Pinpoint the cell where the given text exists, returning its [x, y] midpoint coordinate. 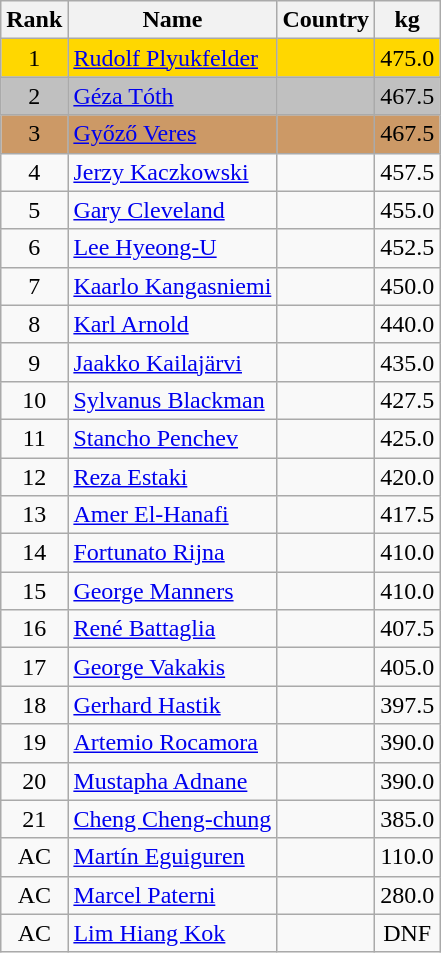
435.0 [408, 362]
Stancho Penchev [172, 438]
7 [34, 286]
427.5 [408, 400]
Fortunato Rijna [172, 553]
12 [34, 477]
14 [34, 553]
Mustapha Adnane [172, 781]
9 [34, 362]
20 [34, 781]
18 [34, 705]
Reza Estaki [172, 477]
Marcel Paterni [172, 895]
George Vakakis [172, 667]
17 [34, 667]
Country [326, 20]
420.0 [408, 477]
452.5 [408, 248]
5 [34, 210]
Martín Eguiguren [172, 857]
13 [34, 515]
Rudolf Plyukfelder [172, 58]
450.0 [408, 286]
280.0 [408, 895]
kg [408, 20]
Rank [34, 20]
8 [34, 324]
15 [34, 591]
Karl Arnold [172, 324]
Győző Veres [172, 134]
Cheng Cheng-chung [172, 819]
Géza Tóth [172, 96]
1 [34, 58]
19 [34, 743]
440.0 [408, 324]
405.0 [408, 667]
110.0 [408, 857]
425.0 [408, 438]
397.5 [408, 705]
2 [34, 96]
Gary Cleveland [172, 210]
10 [34, 400]
Amer El-Hanafi [172, 515]
407.5 [408, 629]
Gerhard Hastik [172, 705]
Lim Hiang Kok [172, 933]
21 [34, 819]
385.0 [408, 819]
George Manners [172, 591]
Jaakko Kailajärvi [172, 362]
DNF [408, 933]
11 [34, 438]
4 [34, 172]
6 [34, 248]
475.0 [408, 58]
René Battaglia [172, 629]
455.0 [408, 210]
Artemio Rocamora [172, 743]
16 [34, 629]
417.5 [408, 515]
Sylvanus Blackman [172, 400]
Name [172, 20]
457.5 [408, 172]
Jerzy Kaczkowski [172, 172]
Lee Hyeong-U [172, 248]
3 [34, 134]
Kaarlo Kangasniemi [172, 286]
